Output the (x, y) coordinate of the center of the cell containing the given text.  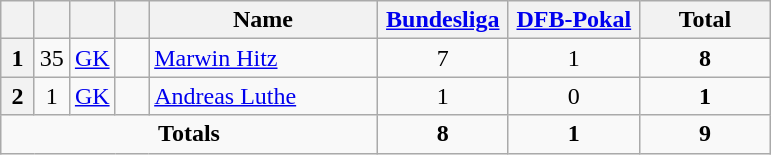
Name (264, 20)
0 (574, 96)
35 (52, 58)
Total (704, 20)
Bundesliga (442, 20)
9 (704, 134)
7 (442, 58)
Marwin Hitz (264, 58)
DFB-Pokal (574, 20)
2 (18, 96)
Totals (189, 134)
Andreas Luthe (264, 96)
